Detect which cell encompasses the target text, then output its [x, y] center coordinate. 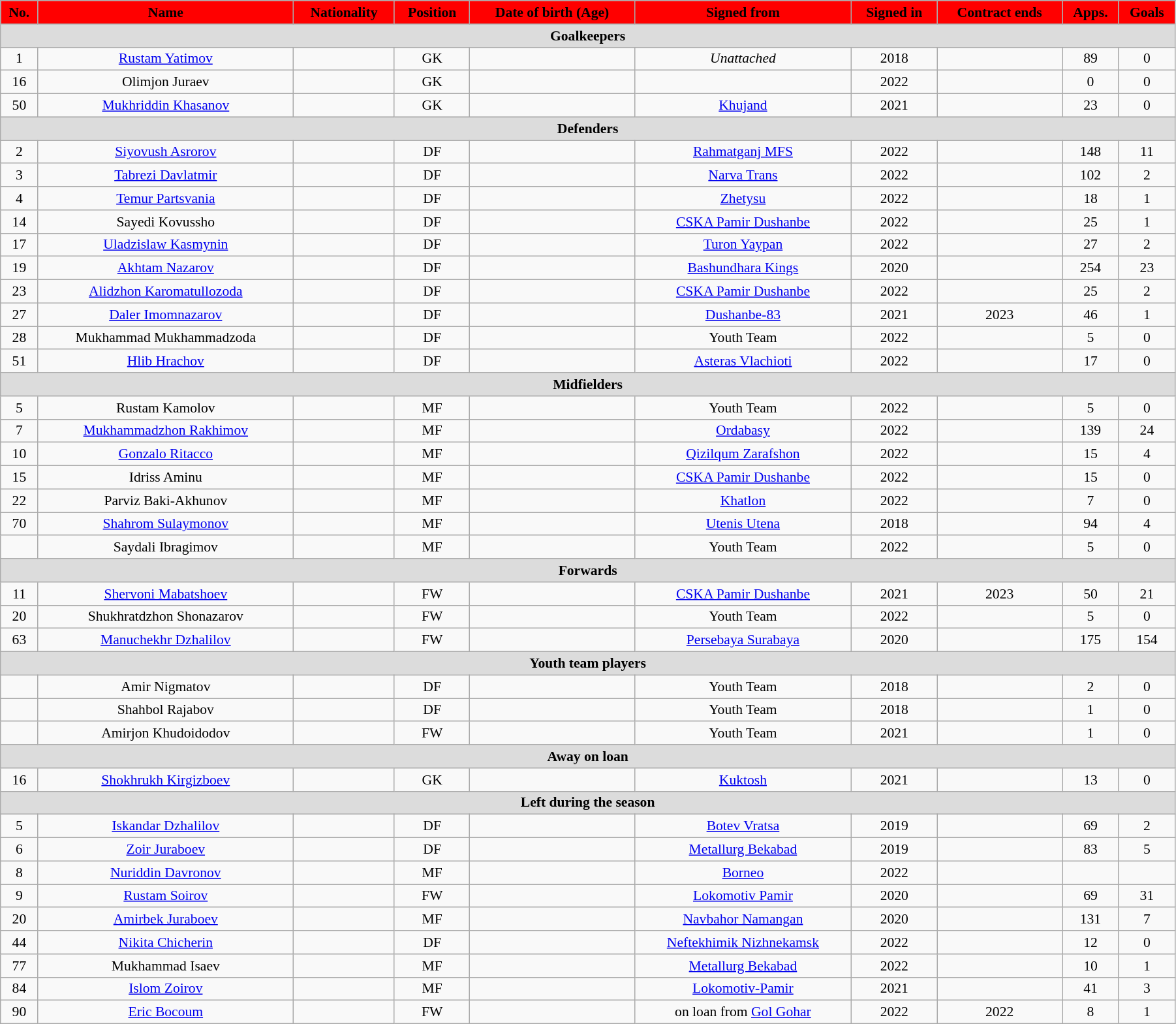
Shahbol Rajabov [166, 710]
9 [20, 896]
21 [1147, 594]
Nationality [345, 12]
Unattached [743, 59]
Navbahor Namangan [743, 920]
Islom Zoirov [166, 989]
Siyovush Asrorov [166, 152]
12 [1091, 942]
Manuchekhr Dzhalilov [166, 640]
Rustam Kamolov [166, 408]
148 [1091, 152]
Akhtam Nazarov [166, 268]
Khujand [743, 106]
Asteras Vlachioti [743, 362]
102 [1091, 176]
Hlib Hrachov [166, 362]
Dushanbe-83 [743, 315]
Apps. [1091, 12]
41 [1091, 989]
Alidzhon Karomatullozoda [166, 292]
154 [1147, 640]
Midfielders [588, 384]
46 [1091, 315]
Gonzalo Ritacco [166, 454]
Signed in [894, 12]
Left during the season [588, 803]
31 [1147, 896]
Date of birth (Age) [552, 12]
Shervoni Mabatshoev [166, 594]
28 [20, 338]
Temur Partsvania [166, 198]
24 [1147, 431]
Amirbek Juraboev [166, 920]
18 [1091, 198]
Goals [1147, 12]
Turon Yaypan [743, 245]
Signed from [743, 12]
63 [20, 640]
Uladzislaw Kasmynin [166, 245]
Mukhammad Mukhammadzoda [166, 338]
Mukhammadzhon Rakhimov [166, 431]
51 [20, 362]
Rustam Soirov [166, 896]
6 [20, 850]
Shukhratdzhon Shonazarov [166, 617]
Defenders [588, 129]
Ordabasy [743, 431]
14 [20, 222]
Lokomotiv Pamir [743, 896]
Shahrom Sulaymonov [166, 524]
Nuriddin Davronov [166, 873]
131 [1091, 920]
19 [20, 268]
No. [20, 12]
Idriss Aminu [166, 478]
Mukhriddin Khasanov [166, 106]
Persebaya Surabaya [743, 640]
Utenis Utena [743, 524]
Khatlon [743, 501]
44 [20, 942]
Rahmatganj MFS [743, 152]
Lokomotiv-Pamir [743, 989]
Kuktosh [743, 780]
Narva Trans [743, 176]
Position [432, 12]
Neftekhimik Nizhnekamsk [743, 942]
Zhetysu [743, 198]
Youth team players [588, 664]
Olimjon Juraev [166, 82]
83 [1091, 850]
Shokhrukh Kirgizboev [166, 780]
Contract ends [1000, 12]
Zoir Juraboev [166, 850]
139 [1091, 431]
Goalkeepers [588, 36]
254 [1091, 268]
Botev Vratsa [743, 826]
Away on loan [588, 756]
Qizilqum Zarafshon [743, 454]
Borneo [743, 873]
Mukhammad Isaev [166, 966]
Tabrezi Davlatmir [166, 176]
94 [1091, 524]
Parviz Baki-Akhunov [166, 501]
13 [1091, 780]
175 [1091, 640]
Bashundhara Kings [743, 268]
77 [20, 966]
Daler Imomnazarov [166, 315]
84 [20, 989]
Name [166, 12]
Eric Bocoum [166, 1012]
Iskandar Dzhalilov [166, 826]
on loan from Gol Gohar [743, 1012]
Amirjon Khudoidodov [166, 734]
90 [20, 1012]
Amir Nigmatov [166, 687]
Forwards [588, 570]
Saydali Ibragimov [166, 548]
22 [20, 501]
Nikita Chicherin [166, 942]
Rustam Yatimov [166, 59]
70 [20, 524]
89 [1091, 59]
Sayedi Kovussho [166, 222]
